Search for the cell housing the specified text and yield its [x, y] center coordinate. 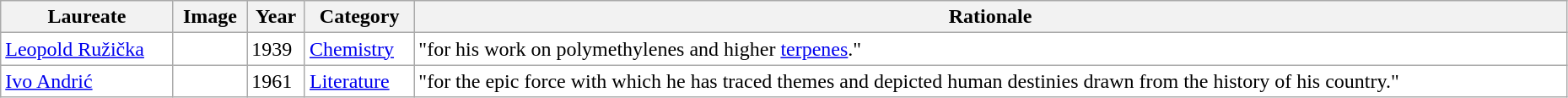
Literature [359, 81]
Category [359, 17]
1939 [277, 49]
Ivo Andrić [88, 81]
1961 [277, 81]
"for his work on polymethylenes and higher terpenes." [990, 49]
"for the epic force with which he has traced themes and depicted human destinies drawn from the history of his country." [990, 81]
Year [277, 17]
Laureate [88, 17]
Image [209, 17]
Chemistry [359, 49]
Rationale [990, 17]
Leopold Ružička [88, 49]
